Return (x, y) of the center of cell containing provided text 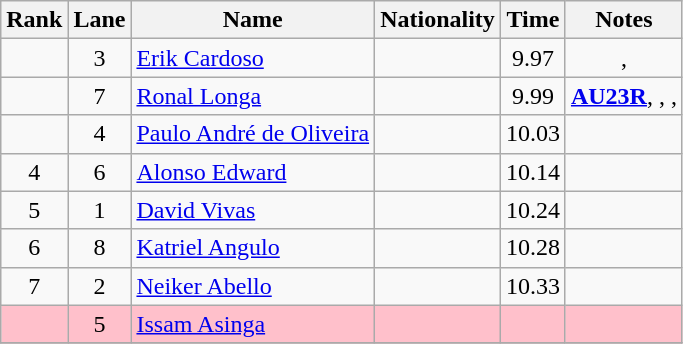
Notes (624, 20)
Alonso Edward (253, 172)
AU23R, , , (624, 96)
8 (100, 248)
3 (100, 58)
10.14 (532, 172)
Katriel Angulo (253, 248)
Time (532, 20)
Rank (34, 20)
Lane (100, 20)
Paulo André de Oliveira (253, 134)
2 (100, 286)
10.33 (532, 286)
David Vivas (253, 210)
10.28 (532, 248)
Nationality (438, 20)
Ronal Longa (253, 96)
Neiker Abello (253, 286)
10.03 (532, 134)
, (624, 58)
9.99 (532, 96)
Erik Cardoso (253, 58)
Name (253, 20)
10.24 (532, 210)
Issam Asinga (253, 324)
9.97 (532, 58)
1 (100, 210)
